Locate the cell with the specified text and output its (X, Y) center coordinate. 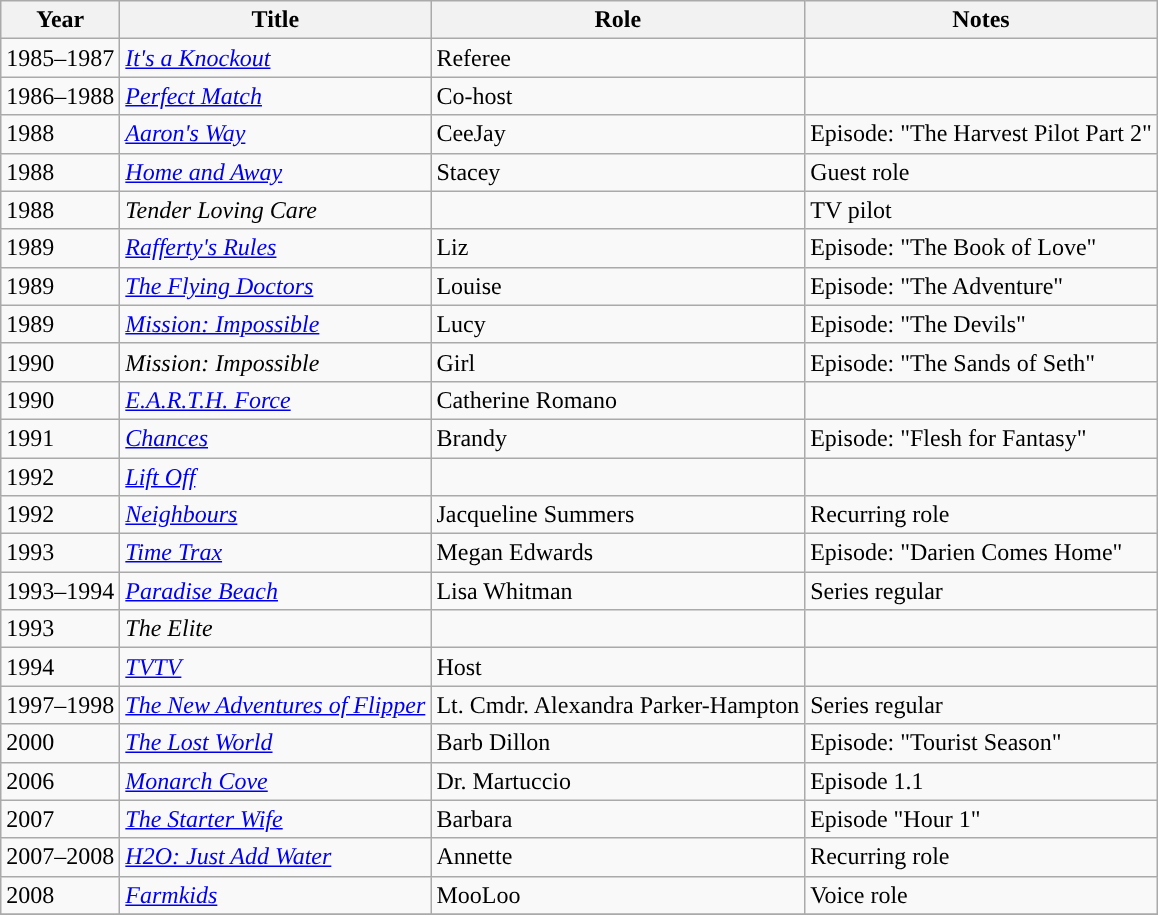
Megan Edwards (618, 553)
Tender Loving Care (276, 210)
Catherine Romano (618, 400)
The Elite (276, 629)
CeeJay (618, 134)
1993–1994 (60, 591)
Barbara (618, 819)
1994 (60, 667)
Home and Away (276, 172)
Referee (618, 58)
Dr. Martuccio (618, 781)
Episode "Hour 1" (982, 819)
1997–1998 (60, 705)
2000 (60, 743)
Episode 1.1 (982, 781)
Farmkids (276, 895)
2006 (60, 781)
Notes (982, 20)
Brandy (618, 438)
Voice role (982, 895)
Episode: "Darien Comes Home" (982, 553)
Time Trax (276, 553)
Title (276, 20)
Guest role (982, 172)
Lift Off (276, 477)
Liz (618, 248)
H2O: Just Add Water (276, 857)
TVTV (276, 667)
Episode: "The Harvest Pilot Part 2" (982, 134)
Year (60, 20)
The New Adventures of Flipper (276, 705)
Episode: "The Adventure" (982, 286)
Jacqueline Summers (618, 515)
2007–2008 (60, 857)
2008 (60, 895)
Perfect Match (276, 96)
Episode: "The Book of Love" (982, 248)
Episode: "The Devils" (982, 324)
Lt. Cmdr. Alexandra Parker-Hampton (618, 705)
Barb Dillon (618, 743)
It's a Knockout (276, 58)
TV pilot (982, 210)
Episode: "Flesh for Fantasy" (982, 438)
1986–1988 (60, 96)
Annette (618, 857)
MooLoo (618, 895)
Role (618, 20)
E.A.R.T.H. Force (276, 400)
The Starter Wife (276, 819)
Chances (276, 438)
1991 (60, 438)
Episode: "The Sands of Seth" (982, 362)
Paradise Beach (276, 591)
Neighbours (276, 515)
2007 (60, 819)
Lisa Whitman (618, 591)
Lucy (618, 324)
Louise (618, 286)
Stacey (618, 172)
The Lost World (276, 743)
Girl (618, 362)
Episode: "Tourist Season" (982, 743)
Aaron's Way (276, 134)
1985–1987 (60, 58)
Co-host (618, 96)
The Flying Doctors (276, 286)
Rafferty's Rules (276, 248)
Host (618, 667)
Monarch Cove (276, 781)
